Determine the (x, y) coordinate at the center of the cell enclosing the given text.  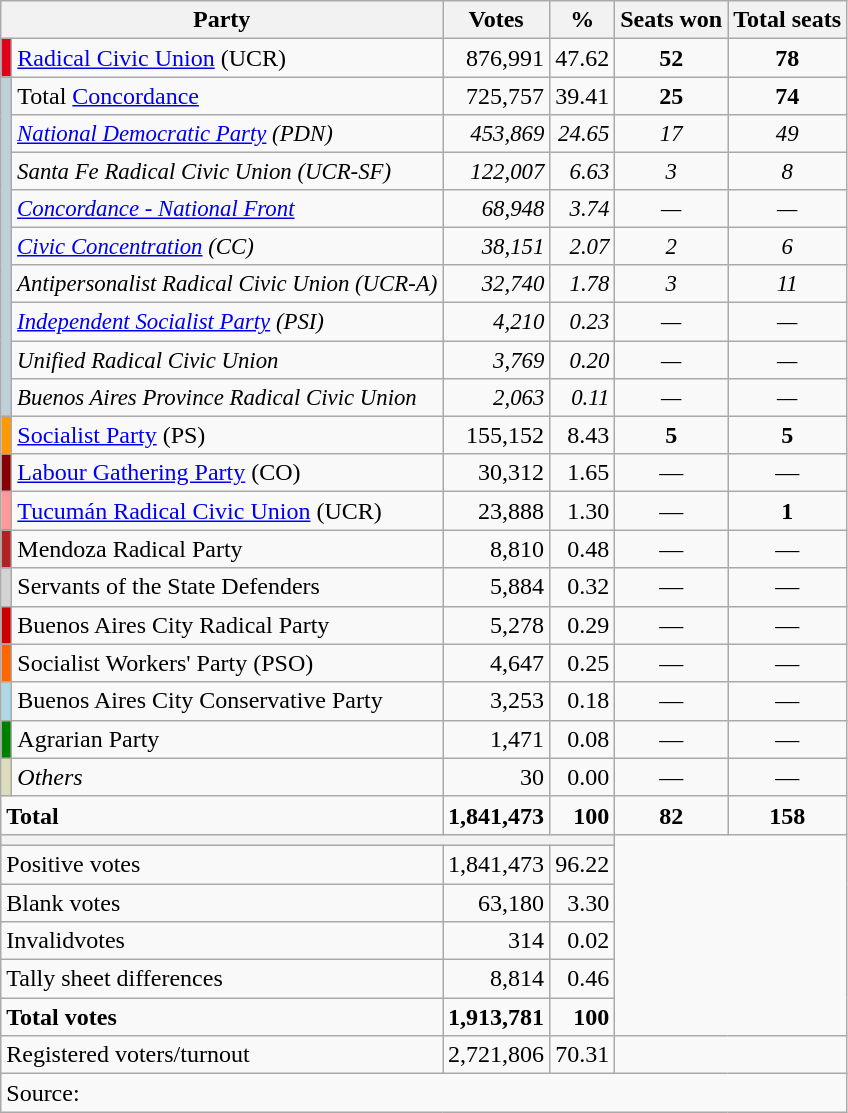
0.29 (582, 625)
Socialist Workers' Party (PSO) (228, 663)
0.02 (582, 941)
Positive votes (222, 864)
0.20 (582, 359)
Buenos Aires City Conservative Party (228, 701)
0.08 (582, 739)
6.63 (582, 172)
Antipersonalist Radical Civic Union (UCR-A) (228, 284)
17 (672, 134)
1,913,781 (496, 1017)
Mendoza Radical Party (228, 549)
1.78 (582, 284)
5,884 (496, 587)
122,007 (496, 172)
Votes (496, 20)
Servants of the State Defenders (228, 587)
Santa Fe Radical Civic Union (UCR-SF) (228, 172)
11 (788, 284)
Blank votes (222, 903)
74 (788, 96)
0.18 (582, 701)
2 (672, 247)
Seats won (672, 20)
Concordance - National Front (228, 209)
23,888 (496, 511)
% (582, 20)
3.74 (582, 209)
25 (672, 96)
30 (496, 777)
52 (672, 58)
0.48 (582, 549)
0.46 (582, 979)
Total seats (788, 20)
0.00 (582, 777)
Party (222, 20)
30,312 (496, 473)
Unified Radical Civic Union (228, 359)
Radical Civic Union (UCR) (228, 58)
Tucumán Radical Civic Union (UCR) (228, 511)
82 (672, 815)
3,253 (496, 701)
6 (788, 247)
39.41 (582, 96)
1.30 (582, 511)
Source: (424, 1093)
Registered voters/turnout (222, 1055)
38,151 (496, 247)
0.32 (582, 587)
Civic Concentration (CC) (228, 247)
2,063 (496, 397)
Independent Socialist Party (PSI) (228, 322)
96.22 (582, 864)
Labour Gathering Party (CO) (228, 473)
2.07 (582, 247)
Tally sheet differences (222, 979)
78 (788, 58)
0.25 (582, 663)
0.23 (582, 322)
1.65 (582, 473)
47.62 (582, 58)
Others (228, 777)
0.11 (582, 397)
3,769 (496, 359)
Agrarian Party (228, 739)
49 (788, 134)
National Democratic Party (PDN) (228, 134)
2,721,806 (496, 1055)
1,471 (496, 739)
4,210 (496, 322)
Invalidvotes (222, 941)
8,810 (496, 549)
32,740 (496, 284)
725,757 (496, 96)
Total votes (222, 1017)
8 (788, 172)
8.43 (582, 435)
4,647 (496, 663)
68,948 (496, 209)
Socialist Party (PS) (228, 435)
5,278 (496, 625)
Buenos Aires Province Radical Civic Union (228, 397)
Total (222, 815)
876,991 (496, 58)
63,180 (496, 903)
24.65 (582, 134)
453,869 (496, 134)
158 (788, 815)
Buenos Aires City Radical Party (228, 625)
314 (496, 941)
1 (788, 511)
3.30 (582, 903)
70.31 (582, 1055)
Total Concordance (228, 96)
155,152 (496, 435)
8,814 (496, 979)
